Pinpoint the cell where the given text exists, returning its (x, y) midpoint coordinate. 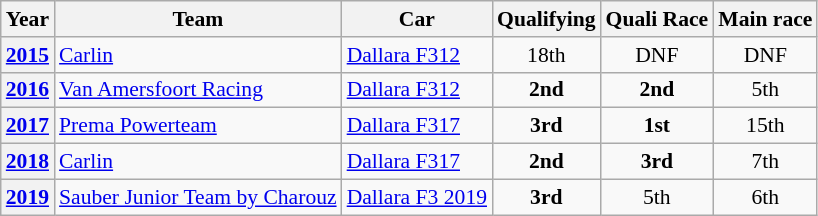
Qualifying (546, 19)
2019 (28, 197)
1st (658, 126)
15th (765, 126)
Van Amersfoort Racing (198, 90)
2018 (28, 162)
Sauber Junior Team by Charouz (198, 197)
6th (765, 197)
Prema Powerteam (198, 126)
2015 (28, 55)
Car (417, 19)
Main race (765, 19)
Quali Race (658, 19)
2017 (28, 126)
Year (28, 19)
2016 (28, 90)
7th (765, 162)
18th (546, 55)
Team (198, 19)
Dallara F3 2019 (417, 197)
